Scan for the cell matching the given text and deliver its (X, Y) coordinate at center. 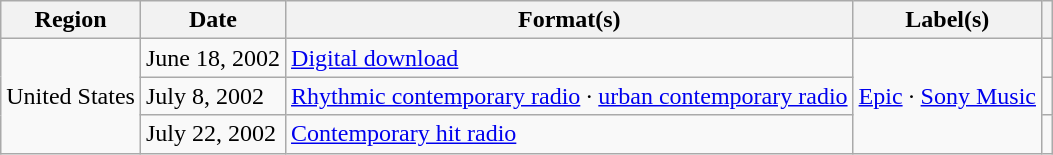
Date (212, 20)
July 8, 2002 (212, 96)
Contemporary hit radio (570, 134)
Digital download (570, 58)
United States (71, 96)
July 22, 2002 (212, 134)
Rhythmic contemporary radio · urban contemporary radio (570, 96)
June 18, 2002 (212, 58)
Region (71, 20)
Epic · Sony Music (947, 96)
Label(s) (947, 20)
Format(s) (570, 20)
